Provide the [x, y] coordinate of the cell's center where the given text is located.  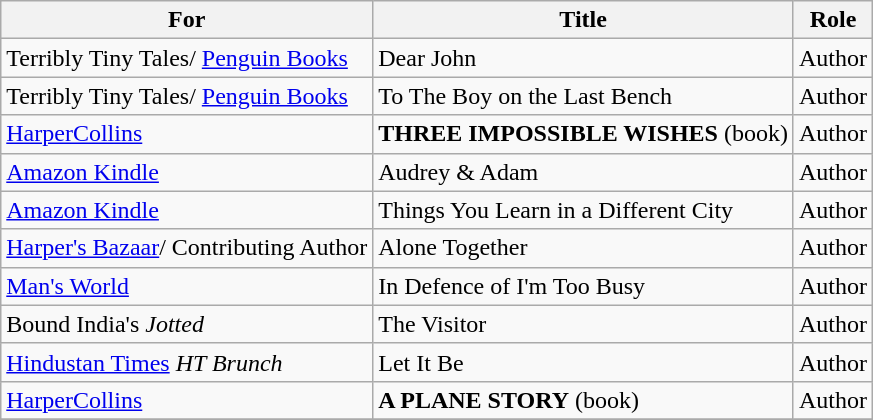
Let It Be [584, 362]
Harper's Bazaar/ Contributing Author [187, 248]
A PLANE STORY (book) [584, 400]
Alone Together [584, 248]
Role [832, 20]
The Visitor [584, 324]
Title [584, 20]
Hindustan Times HT Brunch [187, 362]
Man's World [187, 286]
Dear John [584, 58]
Things You Learn in a Different City [584, 210]
To The Boy on the Last Bench [584, 96]
In Defence of I'm Too Busy [584, 286]
THREE IMPOSSIBLE WISHES (book) [584, 134]
For [187, 20]
Audrey & Adam [584, 172]
Bound India's Jotted [187, 324]
